Capture the cell that displays the provided text and extract its (x, y) central coordinate. 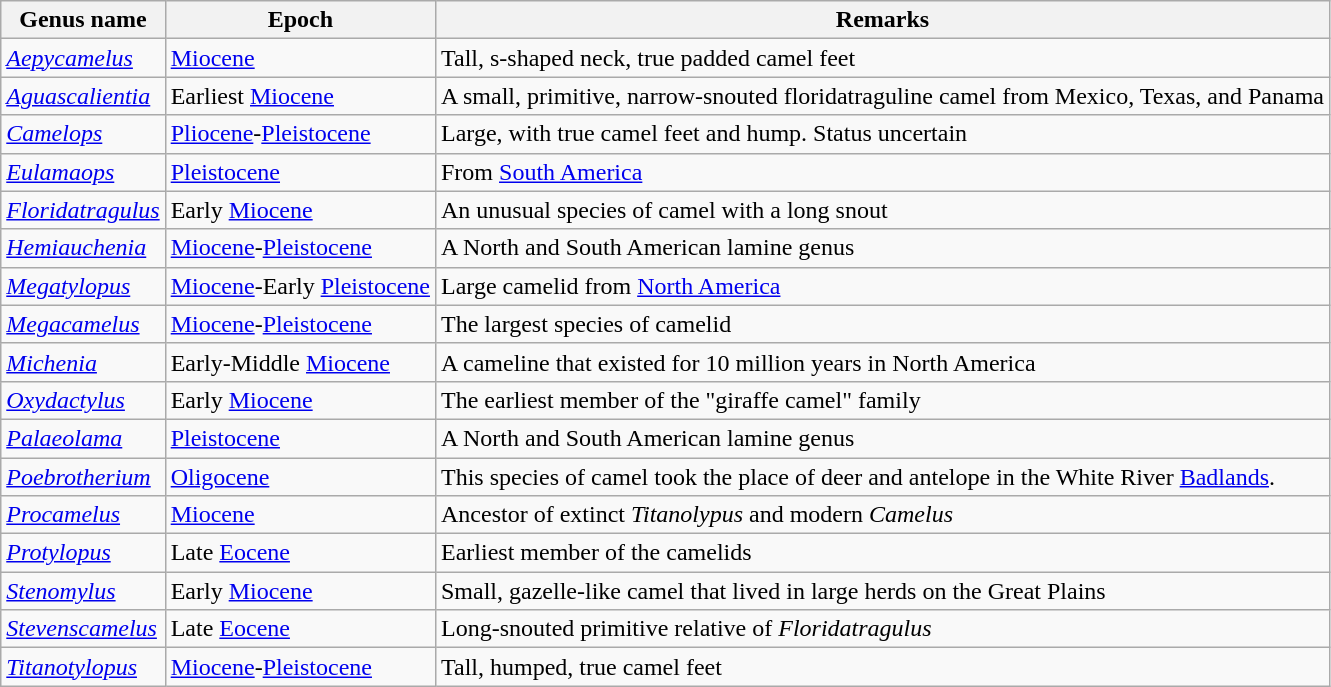
Michenia (83, 362)
Stevenscamelus (83, 629)
Stenomylus (83, 591)
Titanotylopus (83, 667)
The earliest member of the "giraffe camel" family (882, 400)
Long-snouted primitive relative of Floridatragulus (882, 629)
Early-Middle Miocene (300, 362)
Large camelid from North America (882, 286)
A cameline that existed for 10 million years in North America (882, 362)
An unusual species of camel with a long snout (882, 210)
Earliest member of the camelids (882, 553)
Oligocene (300, 477)
Aguascalientia (83, 96)
Aepycamelus (83, 58)
Floridatragulus (83, 210)
From South America (882, 172)
Pliocene-Pleistocene (300, 134)
Palaeolama (83, 438)
Camelops (83, 134)
Tall, humped, true camel feet (882, 667)
Eulamaops (83, 172)
Miocene-Early Pleistocene (300, 286)
Earliest Miocene (300, 96)
Procamelus (83, 515)
Ancestor of extinct Titanolypus and modern Camelus (882, 515)
Genus name (83, 20)
Large, with true camel feet and hump. Status uncertain (882, 134)
This species of camel took the place of deer and antelope in the White River Badlands. (882, 477)
Epoch (300, 20)
Megacamelus (83, 324)
A small, primitive, narrow-snouted floridatraguline camel from Mexico, Texas, and Panama (882, 96)
Tall, s-shaped neck, true padded camel feet (882, 58)
Megatylopus (83, 286)
Small, gazelle-like camel that lived in large herds on the Great Plains (882, 591)
Hemiauchenia (83, 248)
Remarks (882, 20)
Protylopus (83, 553)
The largest species of camelid (882, 324)
Poebrotherium (83, 477)
Oxydactylus (83, 400)
